Locate the cell with the specified text and output its (X, Y) center coordinate. 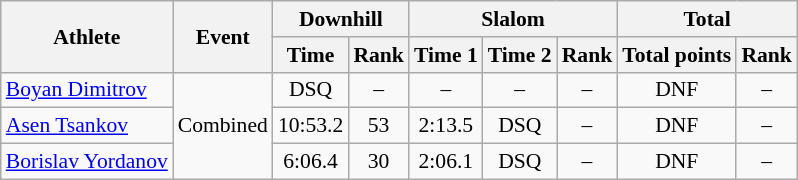
2:13.5 (446, 126)
Slalom (513, 19)
Time 1 (446, 55)
Borislav Yordanov (87, 162)
Boyan Dimitrov (87, 90)
53 (378, 126)
2:06.1 (446, 162)
6:06.4 (310, 162)
Downhill (341, 19)
10:53.2 (310, 126)
Time 2 (520, 55)
Asen Tsankov (87, 126)
Event (223, 36)
Total points (676, 55)
30 (378, 162)
Total (707, 19)
Athlete (87, 36)
Combined (223, 126)
Time (310, 55)
